Extract the (X, Y) coordinate from the center of the cell holding the provided text.  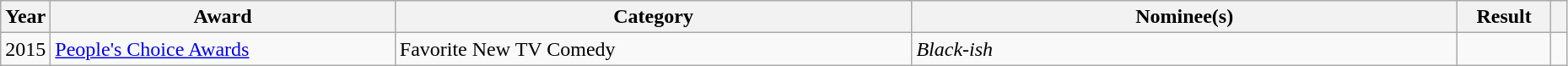
Black-ish (1184, 49)
Result (1503, 17)
Category (653, 17)
Nominee(s) (1184, 17)
Favorite New TV Comedy (653, 49)
Year (25, 17)
2015 (25, 49)
People's Choice Awards (223, 49)
Award (223, 17)
